From the cell containing the given text, extract its center point as [X, Y] coordinate. 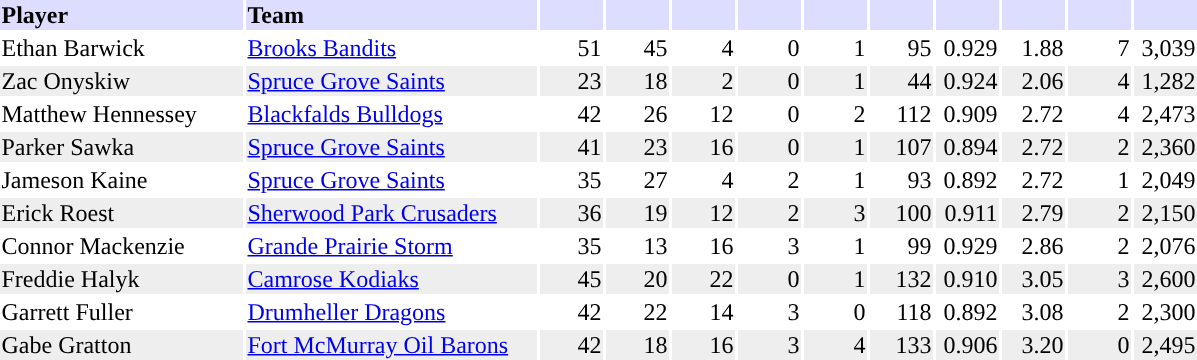
Gabe Gratton [122, 345]
3,039 [1166, 48]
2,049 [1166, 180]
20 [638, 279]
Player [122, 15]
2,150 [1166, 213]
Camrose Kodiaks [392, 279]
112 [902, 114]
36 [572, 213]
132 [902, 279]
118 [902, 312]
7 [1100, 48]
19 [638, 213]
Matthew Hennessey [122, 114]
27 [638, 180]
2,360 [1166, 147]
3.08 [1034, 312]
0.909 [968, 114]
99 [902, 246]
Brooks Bandits [392, 48]
2,600 [1166, 279]
0.910 [968, 279]
3.05 [1034, 279]
0.924 [968, 81]
2,300 [1166, 312]
93 [902, 180]
14 [704, 312]
Blackfalds Bulldogs [392, 114]
Jameson Kaine [122, 180]
Grande Prairie Storm [392, 246]
0.906 [968, 345]
3.20 [1034, 345]
2.06 [1034, 81]
107 [902, 147]
41 [572, 147]
Parker Sawka [122, 147]
95 [902, 48]
51 [572, 48]
Erick Roest [122, 213]
Connor Mackenzie [122, 246]
0.911 [968, 213]
1.88 [1034, 48]
2.79 [1034, 213]
13 [638, 246]
1,282 [1166, 81]
26 [638, 114]
2,473 [1166, 114]
44 [902, 81]
Team [392, 15]
Freddie Halyk [122, 279]
Drumheller Dragons [392, 312]
2,495 [1166, 345]
Sherwood Park Crusaders [392, 213]
0.894 [968, 147]
Ethan Barwick [122, 48]
Fort McMurray Oil Barons [392, 345]
Zac Onyskiw [122, 81]
Garrett Fuller [122, 312]
2.86 [1034, 246]
133 [902, 345]
2,076 [1166, 246]
100 [902, 213]
